Extract the [X, Y] coordinate from the center of the cell holding the provided text.  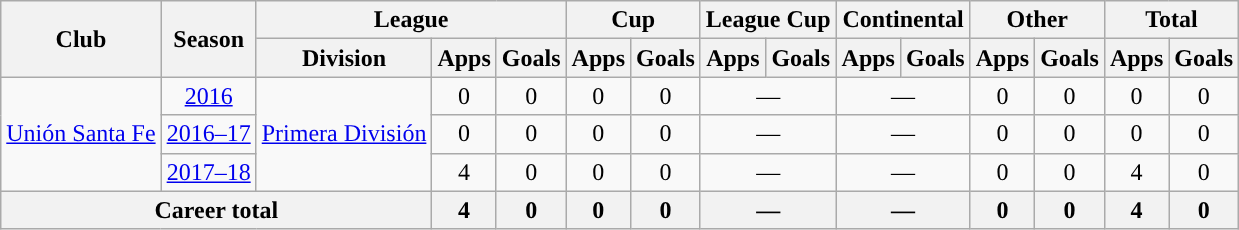
League Cup [768, 20]
Primera División [344, 134]
League [411, 20]
Cup [633, 20]
Total [1171, 20]
Season [208, 39]
Career total [216, 210]
Other [1037, 20]
2016 [208, 96]
2017–18 [208, 172]
2016–17 [208, 134]
Division [344, 58]
Continental [903, 20]
Club [81, 39]
Unión Santa Fe [81, 134]
